Output the [x, y] coordinate of the center of the cell containing the given text.  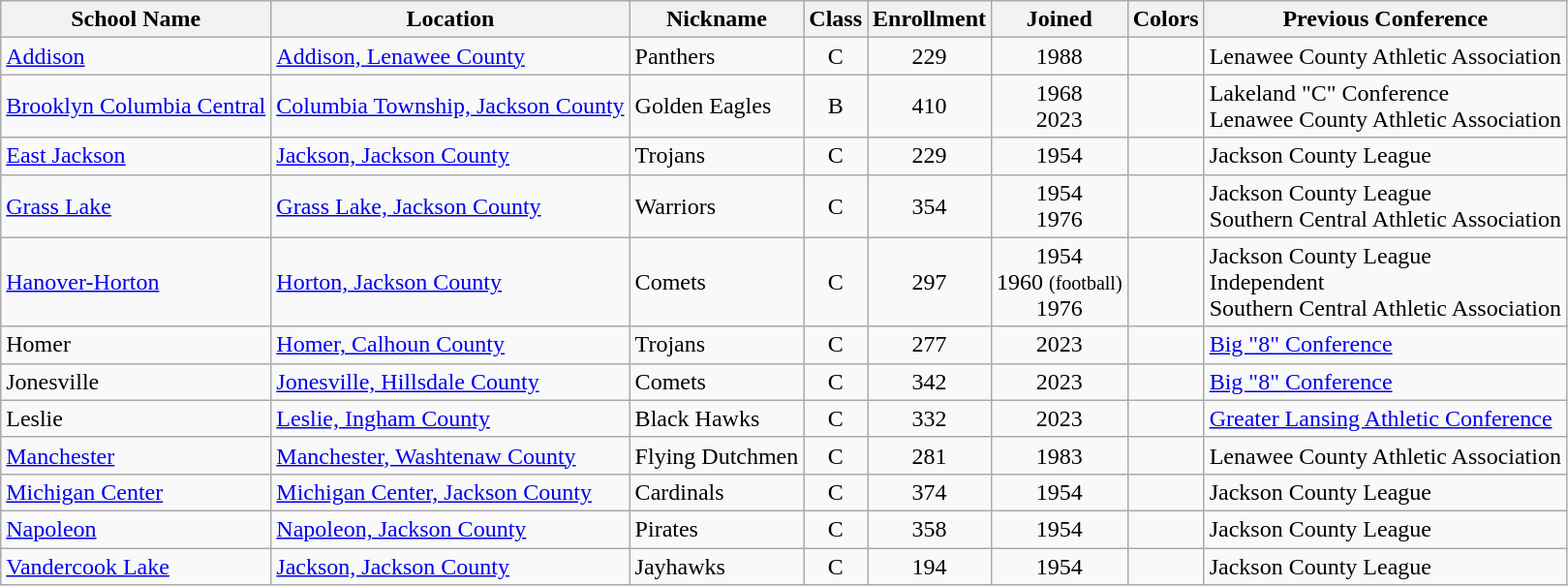
Napoleon, Jackson County [450, 529]
Jonesville, Hillsdale County [450, 382]
Joined [1060, 19]
Manchester, Washtenaw County [450, 455]
342 [930, 382]
Jayhawks [717, 567]
277 [930, 345]
Jackson County LeagueSouthern Central Athletic Association [1385, 205]
Addison, Lenawee County [450, 56]
Napoleon [136, 529]
Greater Lansing Athletic Conference [1385, 418]
Cardinals [717, 492]
194 [930, 567]
Warriors [717, 205]
Homer, Calhoun County [450, 345]
Grass Lake [136, 205]
Vandercook Lake [136, 567]
Addison [136, 56]
Previous Conference [1385, 19]
Leslie, Ingham County [450, 418]
Colors [1166, 19]
297 [930, 282]
354 [930, 205]
Lakeland "C" ConferenceLenawee County Athletic Association [1385, 107]
Golden Eagles [717, 107]
Location [450, 19]
Panthers [717, 56]
281 [930, 455]
Flying Dutchmen [717, 455]
Horton, Jackson County [450, 282]
Homer [136, 345]
Brooklyn Columbia Central [136, 107]
19541960 (football)1976 [1060, 282]
332 [930, 418]
Enrollment [930, 19]
1983 [1060, 455]
358 [930, 529]
19541976 [1060, 205]
Black Hawks [717, 418]
Michigan Center [136, 492]
Leslie [136, 418]
Manchester [136, 455]
Columbia Township, Jackson County [450, 107]
Michigan Center, Jackson County [450, 492]
School Name [136, 19]
B [836, 107]
Jonesville [136, 382]
19682023 [1060, 107]
1988 [1060, 56]
Pirates [717, 529]
Class [836, 19]
East Jackson [136, 156]
Grass Lake, Jackson County [450, 205]
Hanover-Horton [136, 282]
374 [930, 492]
410 [930, 107]
Jackson County LeagueIndependentSouthern Central Athletic Association [1385, 282]
Nickname [717, 19]
